From the cell containing the given text, extract its center point as [X, Y] coordinate. 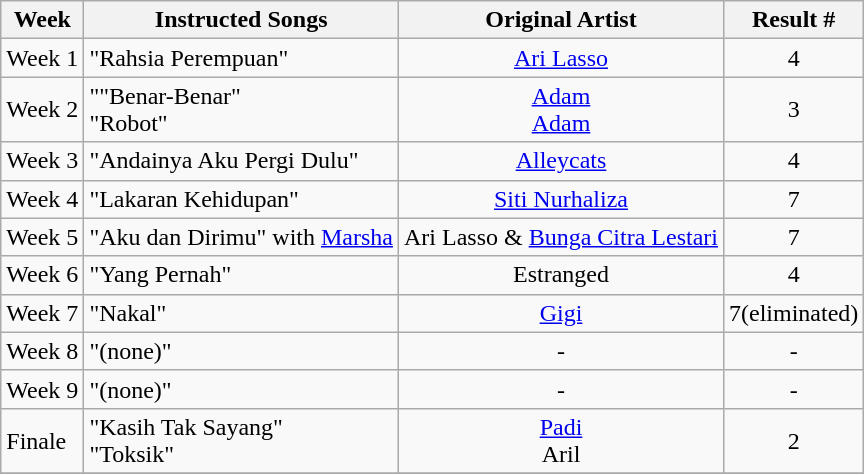
"Kasih Tak Sayang" "Toksik" [242, 440]
Instructed Songs [242, 20]
2 [793, 440]
Week 8 [42, 351]
Week 7 [42, 313]
"Yang Pernah" [242, 275]
"Andainya Aku Pergi Dulu" [242, 161]
Week 4 [42, 199]
Alleycats [560, 161]
Week 9 [42, 389]
Week 2 [42, 110]
Original Artist [560, 20]
Gigi [560, 313]
Week 1 [42, 58]
Result # [793, 20]
3 [793, 110]
Week 5 [42, 237]
"Nakal" [242, 313]
Padi Aril [560, 440]
Siti Nurhaliza [560, 199]
Week [42, 20]
"Aku dan Dirimu" with Marsha [242, 237]
Estranged [560, 275]
Week 3 [42, 161]
Ari Lasso [560, 58]
"Rahsia Perempuan" [242, 58]
""Benar-Benar" "Robot" [242, 110]
"Lakaran Kehidupan" [242, 199]
7(eliminated) [793, 313]
Adam Adam [560, 110]
Week 6 [42, 275]
Ari Lasso & Bunga Citra Lestari [560, 237]
Finale [42, 440]
